Find where the given text appears and provide that cell's center as (x, y) coordinate. 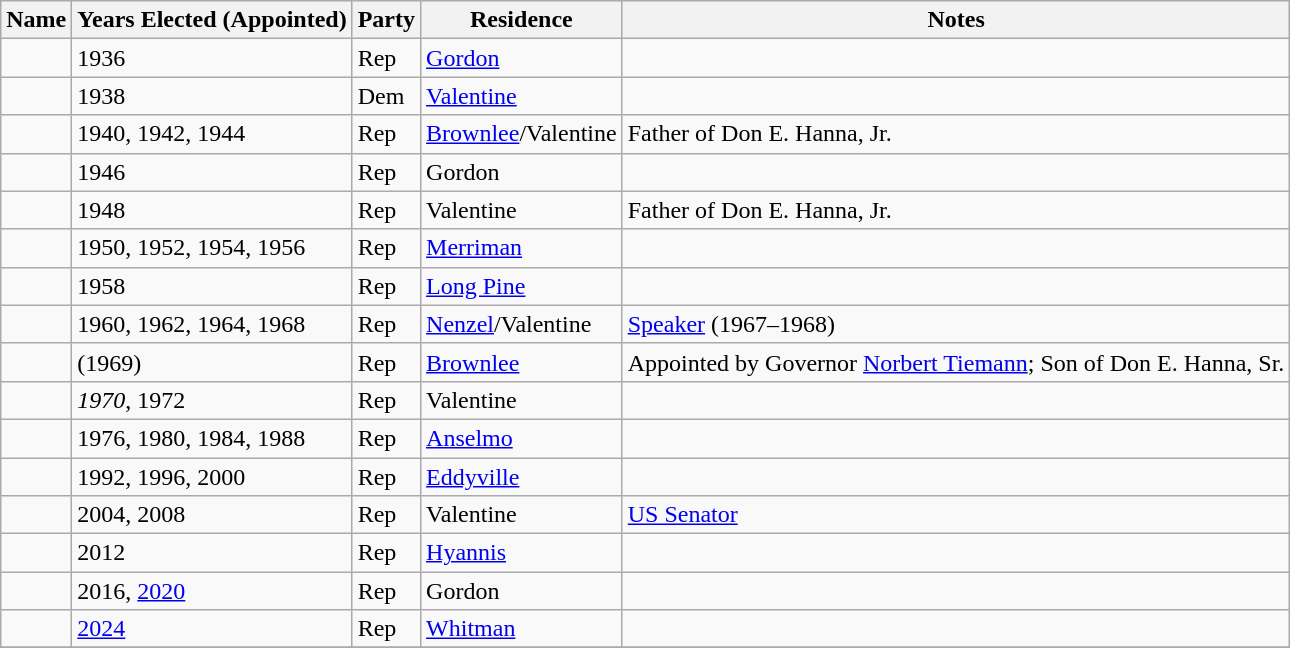
1958 (212, 286)
1946 (212, 172)
Anselmo (522, 438)
2012 (212, 553)
1976, 1980, 1984, 1988 (212, 438)
Name (36, 20)
Party (386, 20)
2016, 2020 (212, 591)
1940, 1942, 1944 (212, 134)
Residence (522, 20)
1950, 1952, 1954, 1956 (212, 248)
2024 (212, 629)
(1969) (212, 362)
Long Pine (522, 286)
1992, 1996, 2000 (212, 477)
Nenzel/Valentine (522, 324)
1936 (212, 58)
Brownlee/Valentine (522, 134)
Brownlee (522, 362)
Merriman (522, 248)
1970, 1972 (212, 400)
1960, 1962, 1964, 1968 (212, 324)
US Senator (956, 515)
Appointed by Governor Norbert Tiemann; Son of Don E. Hanna, Sr. (956, 362)
2004, 2008 (212, 515)
Speaker (1967–1968) (956, 324)
Notes (956, 20)
Hyannis (522, 553)
Dem (386, 96)
Years Elected (Appointed) (212, 20)
Eddyville (522, 477)
1938 (212, 96)
1948 (212, 210)
Whitman (522, 629)
